Output the [x, y] coordinate of the center of the cell containing the given text.  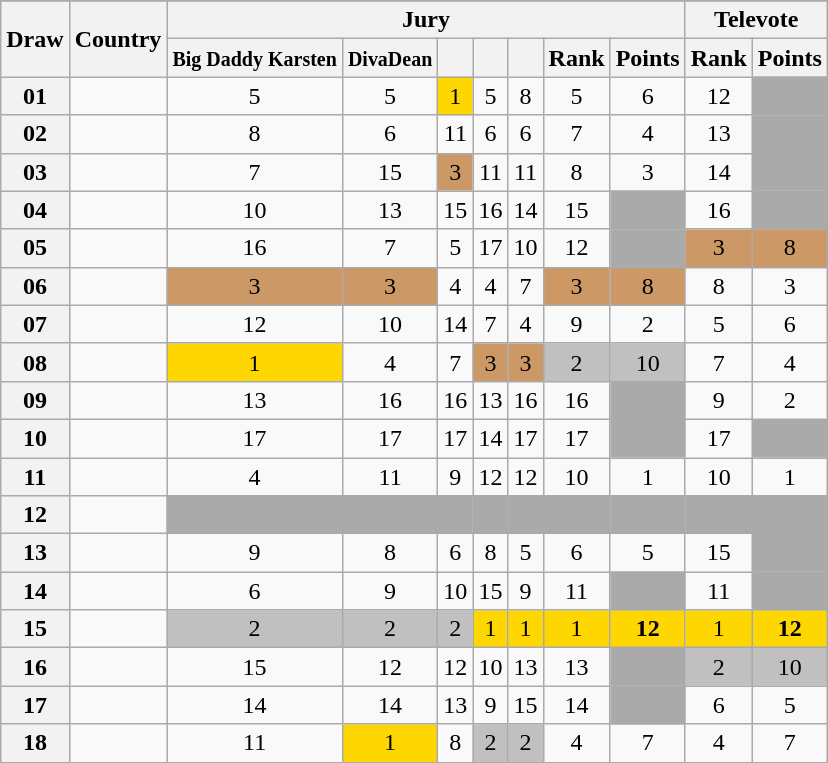
18 [35, 743]
01 [35, 96]
Country [118, 39]
07 [35, 324]
09 [35, 400]
Jury [426, 20]
04 [35, 210]
02 [35, 134]
Televote [756, 20]
08 [35, 362]
03 [35, 172]
Big Daddy Karsten [254, 58]
06 [35, 286]
DivaDean [390, 58]
05 [35, 248]
Draw [35, 39]
